Detect which cell encompasses the target text, then output its (X, Y) center coordinate. 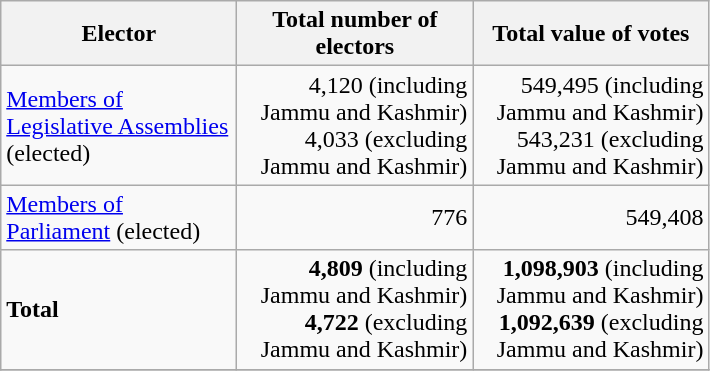
Members of Legislative Assemblies (elected) (119, 126)
549,408 (591, 218)
Total (119, 310)
776 (355, 218)
Total value of votes (591, 34)
1,098,903 (including Jammu and Kashmir)1,092,639 (excluding Jammu and Kashmir) (591, 310)
Members of Parliament (elected) (119, 218)
Total number of electors (355, 34)
549,495 (including Jammu and Kashmir)543,231 (excluding Jammu and Kashmir) (591, 126)
4,120 (including Jammu and Kashmir)4,033 (excluding Jammu and Kashmir) (355, 126)
Elector (119, 34)
4,809 (including Jammu and Kashmir)4,722 (excluding Jammu and Kashmir) (355, 310)
